Output the (x, y) coordinate of the center of the cell containing the given text.  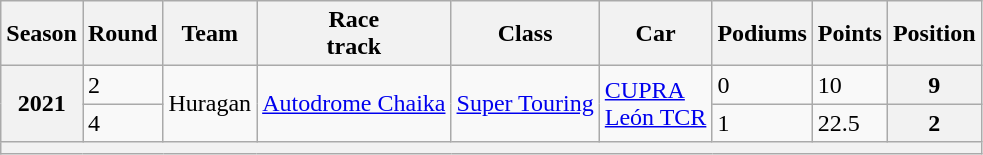
CUPRALeón TCR (656, 104)
Round (122, 34)
Huragan (210, 104)
Super Touring (525, 104)
Position (934, 34)
Car (656, 34)
4 (122, 123)
Autodrome Chaika (354, 104)
Team (210, 34)
Points (850, 34)
9 (934, 85)
22.5 (850, 123)
10 (850, 85)
Podiums (762, 34)
0 (762, 85)
1 (762, 123)
Racetrack (354, 34)
Season (42, 34)
Class (525, 34)
2021 (42, 104)
